Determine the (x, y) coordinate at the center of the cell enclosing the given text.  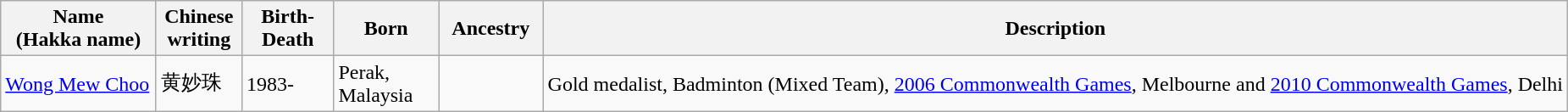
Description (1055, 29)
Name(Hakka name) (79, 29)
Wong Mew Choo (79, 83)
Gold medalist, Badminton (Mixed Team), 2006 Commonwealth Games, Melbourne and 2010 Commonwealth Games, Delhi (1055, 83)
黄妙珠 (198, 83)
1983- (288, 83)
Chinese writing (198, 29)
Ancestry (491, 29)
Perak, Malaysia (386, 83)
Born (386, 29)
Birth-Death (288, 29)
